Identify which cell holds the provided text, then report its (x, y) central coordinate. 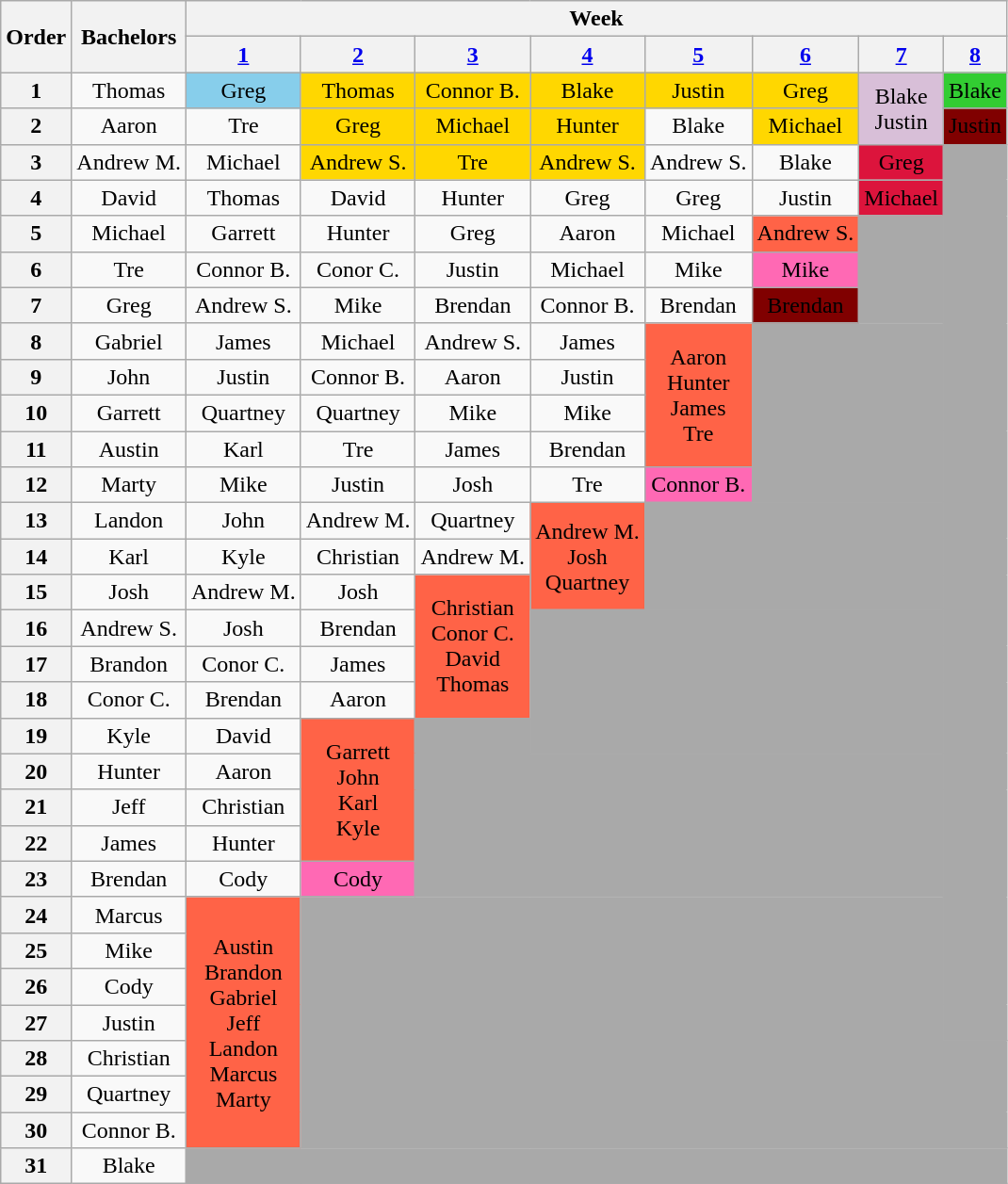
27 (36, 1022)
Order (36, 37)
20 (36, 771)
AustinBrandonGabrielJeffLandonMarcusMarty (244, 1022)
14 (36, 557)
Brandon (129, 664)
Marcus (129, 915)
Bachelors (129, 37)
Week (597, 19)
Andrew M.JoshQuartney (588, 557)
Landon (129, 521)
31 (36, 1166)
12 (36, 485)
10 (36, 413)
17 (36, 664)
15 (36, 592)
24 (36, 915)
29 (36, 1095)
Marty (129, 485)
ChristianConor C.DavidThomas (473, 646)
21 (36, 807)
13 (36, 521)
30 (36, 1130)
25 (36, 950)
18 (36, 700)
16 (36, 628)
28 (36, 1059)
AaronHunterJamesTre (698, 395)
26 (36, 986)
BlakeJustin (902, 108)
GarrettJohnKarlKyle (358, 789)
23 (36, 879)
19 (36, 736)
9 (36, 377)
11 (36, 449)
Gabriel (129, 341)
Austin (129, 449)
Jeff (129, 807)
22 (36, 843)
